Detect which cell encompasses the target text, then output its (X, Y) center coordinate. 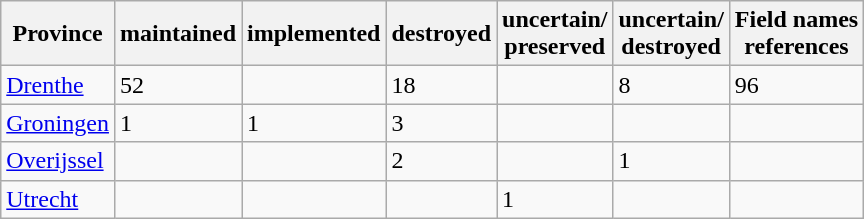
96 (796, 85)
Groningen (58, 123)
implemented (314, 34)
Utrecht (58, 199)
18 (442, 85)
3 (442, 123)
maintained (178, 34)
Field namesreferences (796, 34)
52 (178, 85)
8 (671, 85)
Province (58, 34)
uncertain/destroyed (671, 34)
Overijssel (58, 161)
destroyed (442, 34)
uncertain/preserved (555, 34)
2 (442, 161)
Drenthe (58, 85)
